Locate the cell with the specified text and output its [X, Y] center coordinate. 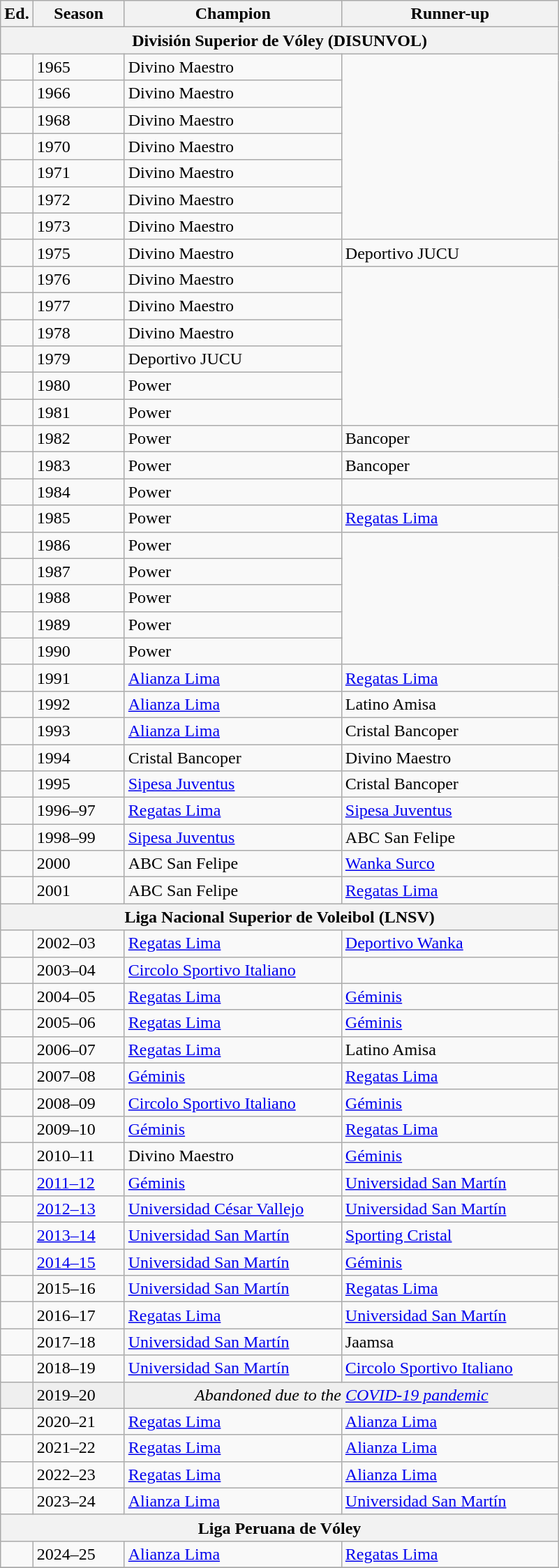
2007–08 [78, 1076]
2009–10 [78, 1129]
Abandoned due to the COVID-19 pandemic [341, 1395]
2017–18 [78, 1342]
1982 [78, 439]
Deportivo Wanka [449, 943]
1980 [78, 386]
1998–99 [78, 837]
2022–23 [78, 1474]
2005–06 [78, 1023]
1976 [78, 279]
1970 [78, 147]
2023–24 [78, 1501]
2019–20 [78, 1395]
1996–97 [78, 811]
1966 [78, 94]
1979 [78, 359]
1973 [78, 226]
1978 [78, 333]
Sporting Cristal [449, 1236]
1965 [78, 67]
2020–21 [78, 1421]
1991 [78, 678]
1987 [78, 572]
2010–11 [78, 1156]
2002–03 [78, 943]
2001 [78, 890]
1975 [78, 253]
1994 [78, 757]
1968 [78, 120]
1989 [78, 625]
2011–12 [78, 1183]
2016–17 [78, 1315]
1992 [78, 704]
1983 [78, 465]
2018–19 [78, 1368]
1988 [78, 598]
2003–04 [78, 970]
Ed. [17, 14]
1995 [78, 784]
1985 [78, 518]
Liga Peruana de Vóley [280, 1528]
2004–05 [78, 996]
División Superior de Vóley (DISUNVOL) [280, 40]
Season [78, 14]
1984 [78, 492]
2021–22 [78, 1448]
1981 [78, 412]
Universidad César Vallejo [233, 1209]
2006–07 [78, 1050]
1993 [78, 731]
1990 [78, 651]
1972 [78, 200]
Champion [233, 14]
2015–16 [78, 1289]
Wanka Surco [449, 864]
1977 [78, 306]
Liga Nacional Superior de Voleibol (LNSV) [280, 917]
Jaamsa [449, 1342]
2000 [78, 864]
Runner-up [449, 14]
2014–15 [78, 1262]
2012–13 [78, 1209]
2013–14 [78, 1236]
1986 [78, 545]
2008–09 [78, 1103]
2024–25 [78, 1554]
1971 [78, 173]
